Return the [X, Y] coordinate for the center point of the cell that contains the specified text.  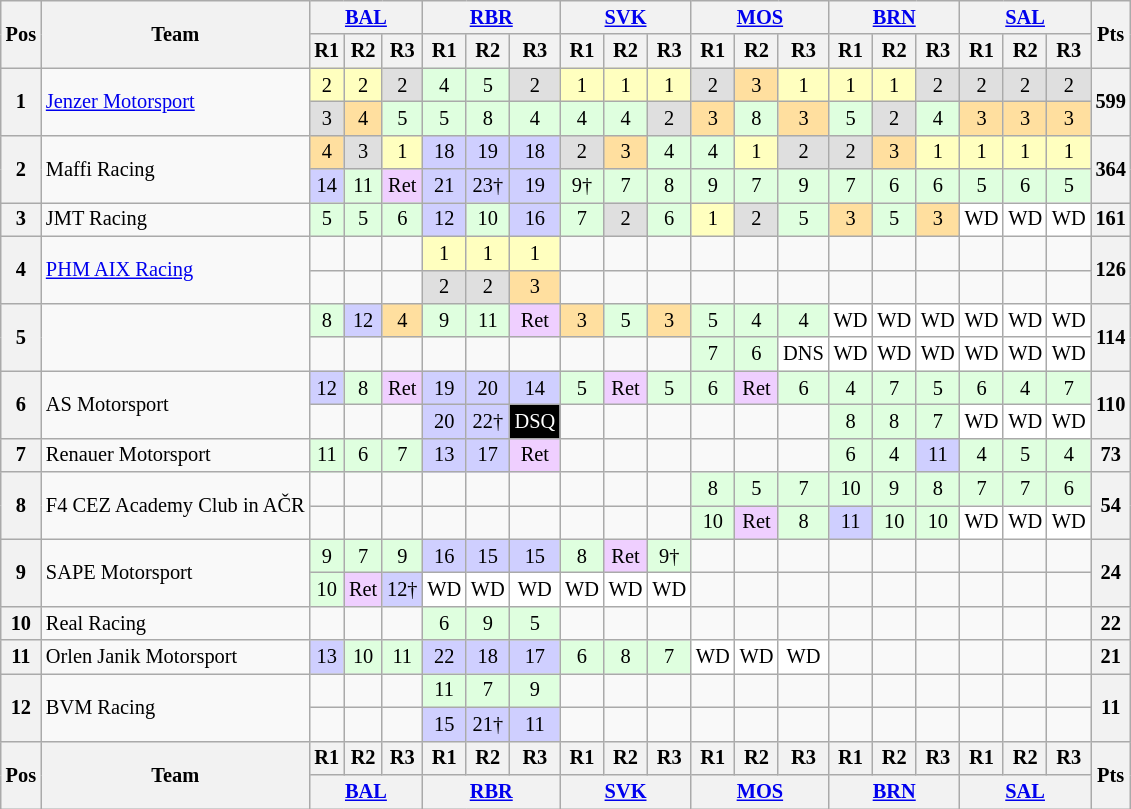
Orlen Janik Motorsport [176, 657]
23† [488, 186]
161 [1111, 219]
12† [402, 589]
599 [1111, 102]
JMT Racing [176, 219]
24 [1111, 572]
Real Racing [176, 623]
Renauer Motorsport [176, 455]
BVM Racing [176, 706]
22† [488, 421]
Jenzer Motorsport [176, 102]
364 [1111, 168]
F4 CEZ Academy Club in AČR [176, 506]
21† [488, 724]
PHM AIX Racing [176, 270]
Maffi Racing [176, 168]
DSQ [535, 421]
DNS [803, 354]
54 [1111, 506]
110 [1111, 404]
SAPE Motorsport [176, 572]
114 [1111, 336]
73 [1111, 455]
126 [1111, 270]
AS Motorsport [176, 404]
